Return (X, Y) of the center of cell containing provided text 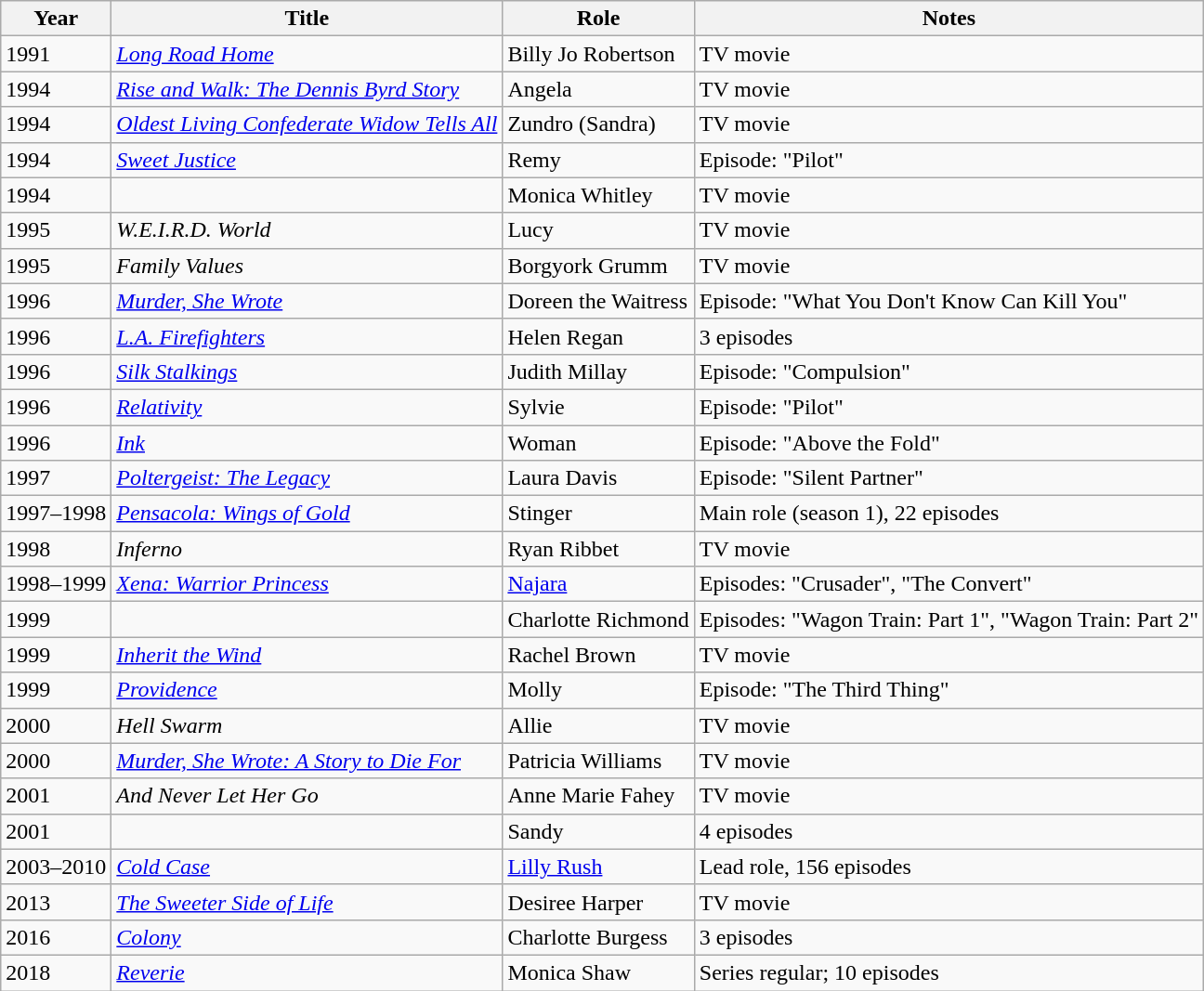
Episode: "The Third Thing" (949, 690)
Inferno (307, 549)
Year (56, 19)
Inherit the Wind (307, 655)
Colony (307, 937)
Providence (307, 690)
Monica Whitley (598, 195)
Pensacola: Wings of Gold (307, 514)
Laura Davis (598, 478)
Allie (598, 725)
Episode: "Silent Partner" (949, 478)
Hell Swarm (307, 725)
Patricia Williams (598, 761)
Najara (598, 584)
Relativity (307, 407)
Woman (598, 443)
Long Road Home (307, 54)
Remy (598, 160)
Borgyork Grumm (598, 266)
1998–1999 (56, 584)
Sweet Justice (307, 160)
W.E.I.R.D. World (307, 230)
Charlotte Richmond (598, 619)
2018 (56, 972)
Poltergeist: The Legacy (307, 478)
Desiree Harper (598, 902)
L.A. Firefighters (307, 336)
Xena: Warrior Princess (307, 584)
Role (598, 19)
Episode: "Above the Fold" (949, 443)
Main role (season 1), 22 episodes (949, 514)
Charlotte Burgess (598, 937)
Notes (949, 19)
4 episodes (949, 831)
1991 (56, 54)
Molly (598, 690)
Rise and Walk: The Dennis Byrd Story (307, 89)
Ryan Ribbet (598, 549)
Sylvie (598, 407)
Ink (307, 443)
Judith Millay (598, 372)
Series regular; 10 episodes (949, 972)
Angela (598, 89)
Zundro (Sandra) (598, 124)
Billy Jo Robertson (598, 54)
Silk Stalkings (307, 372)
Lilly Rush (598, 867)
Helen Regan (598, 336)
Cold Case (307, 867)
The Sweeter Side of Life (307, 902)
Family Values (307, 266)
2013 (56, 902)
Episode: "What You Don't Know Can Kill You" (949, 301)
Episode: "Compulsion" (949, 372)
Rachel Brown (598, 655)
1997–1998 (56, 514)
Doreen the Waitress (598, 301)
2003–2010 (56, 867)
Oldest Living Confederate Widow Tells All (307, 124)
Stinger (598, 514)
Episodes: "Crusader", "The Convert" (949, 584)
1997 (56, 478)
Episodes: "Wagon Train: Part 1", "Wagon Train: Part 2" (949, 619)
Monica Shaw (598, 972)
Sandy (598, 831)
Lead role, 156 episodes (949, 867)
1998 (56, 549)
2016 (56, 937)
Murder, She Wrote (307, 301)
Reverie (307, 972)
Lucy (598, 230)
Murder, She Wrote: A Story to Die For (307, 761)
Title (307, 19)
And Never Let Her Go (307, 796)
Anne Marie Fahey (598, 796)
